Find where the given text appears and provide that cell's center as [X, Y] coordinate. 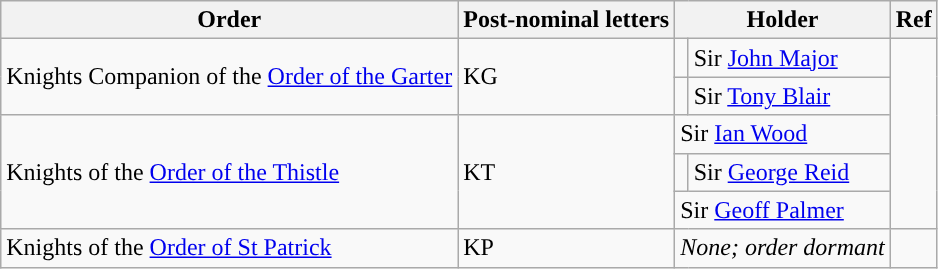
Knights of the Order of St Patrick [230, 248]
Sir George Reid [789, 172]
KP [566, 248]
Knights Companion of the Order of the Garter [230, 77]
KG [566, 77]
Sir John Major [789, 58]
Sir Ian Wood [783, 134]
KT [566, 172]
None; order dormant [783, 248]
Knights of the Order of the Thistle [230, 172]
Sir Geoff Palmer [783, 210]
Ref [914, 20]
Order [230, 20]
Holder [783, 20]
Post-nominal letters [566, 20]
Sir Tony Blair [789, 96]
